Search for the cell housing the specified text and yield its (x, y) center coordinate. 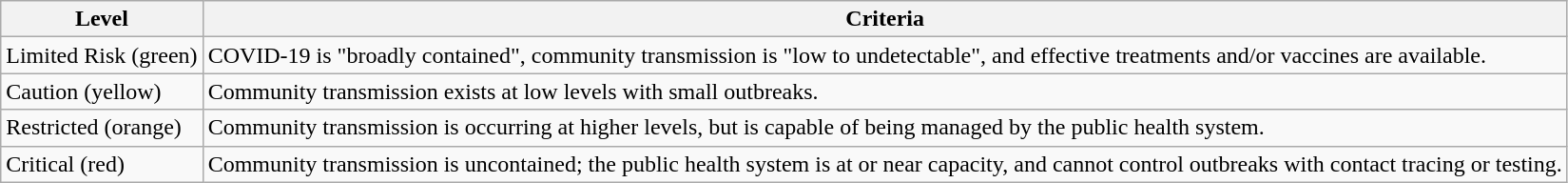
COVID-19 is "broadly contained", community transmission is "low to undetectable", and effective treatments and/or vaccines are available. (884, 55)
Community transmission is occurring at higher levels, but is capable of being managed by the public health system. (884, 128)
Level (102, 19)
Critical (red) (102, 164)
Community transmission exists at low levels with small outbreaks. (884, 91)
Criteria (884, 19)
Restricted (orange) (102, 128)
Caution (yellow) (102, 91)
Limited Risk (green) (102, 55)
Community transmission is uncontained; the public health system is at or near capacity, and cannot control outbreaks with contact tracing or testing. (884, 164)
